Capture the cell that displays the provided text and extract its (x, y) central coordinate. 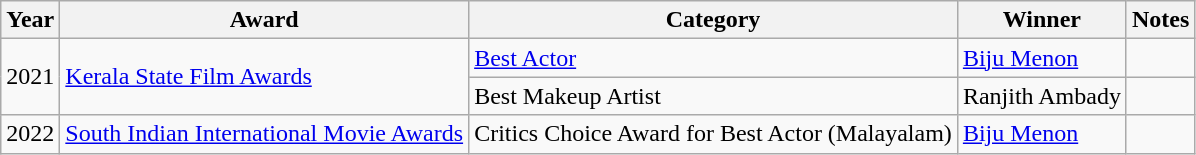
Award (264, 20)
Critics Choice Award for Best Actor (Malayalam) (714, 134)
2021 (30, 77)
Notes (1160, 20)
South Indian International Movie Awards (264, 134)
Ranjith Ambady (1042, 96)
Best Actor (714, 58)
Year (30, 20)
Best Makeup Artist (714, 96)
Kerala State Film Awards (264, 77)
2022 (30, 134)
Category (714, 20)
Winner (1042, 20)
